Determine the (x, y) coordinate at the center of the cell enclosing the given text.  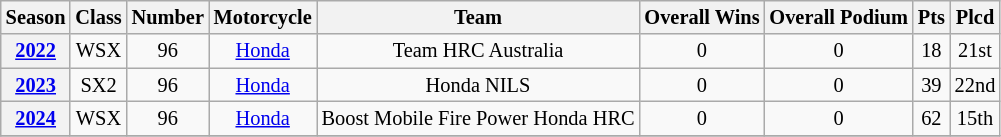
62 (932, 118)
2022 (36, 51)
22nd (975, 85)
39 (932, 85)
Overall Wins (702, 17)
Plcd (975, 17)
Class (98, 17)
Season (36, 17)
Team (478, 17)
Team HRC Australia (478, 51)
21st (975, 51)
2023 (36, 85)
15th (975, 118)
Number (168, 17)
18 (932, 51)
2024 (36, 118)
Pts (932, 17)
SX2 (98, 85)
Boost Mobile Fire Power Honda HRC (478, 118)
Motorcycle (263, 17)
Honda NILS (478, 85)
Overall Podium (838, 17)
